Locate the cell with the specified text and output its [X, Y] center coordinate. 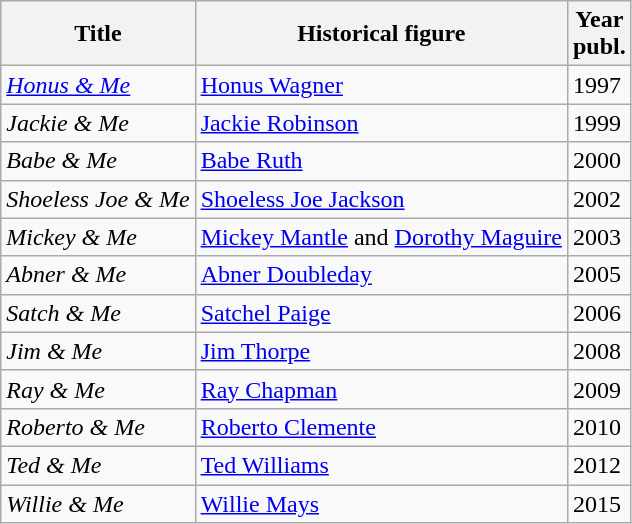
Satch & Me [98, 313]
2005 [599, 275]
Jim Thorpe [381, 351]
Jim & Me [98, 351]
2015 [599, 503]
Roberto Clemente [381, 427]
Jackie & Me [98, 123]
Abner & Me [98, 275]
Historical figure [381, 34]
Shoeless Joe Jackson [381, 199]
Shoeless Joe & Me [98, 199]
Abner Doubleday [381, 275]
Satchel Paige [381, 313]
2002 [599, 199]
2009 [599, 389]
Babe & Me [98, 161]
2008 [599, 351]
Mickey & Me [98, 237]
Willie & Me [98, 503]
1997 [599, 85]
Year publ. [599, 34]
1999 [599, 123]
Jackie Robinson [381, 123]
2006 [599, 313]
Title [98, 34]
Babe Ruth [381, 161]
Ted & Me [98, 465]
2000 [599, 161]
Willie Mays [381, 503]
2003 [599, 237]
2010 [599, 427]
Honus & Me [98, 85]
Honus Wagner [381, 85]
2012 [599, 465]
Mickey Mantle and Dorothy Maguire [381, 237]
Roberto & Me [98, 427]
Ray & Me [98, 389]
Ray Chapman [381, 389]
Ted Williams [381, 465]
